Return the [X, Y] coordinate for the center point of the cell that contains the specified text.  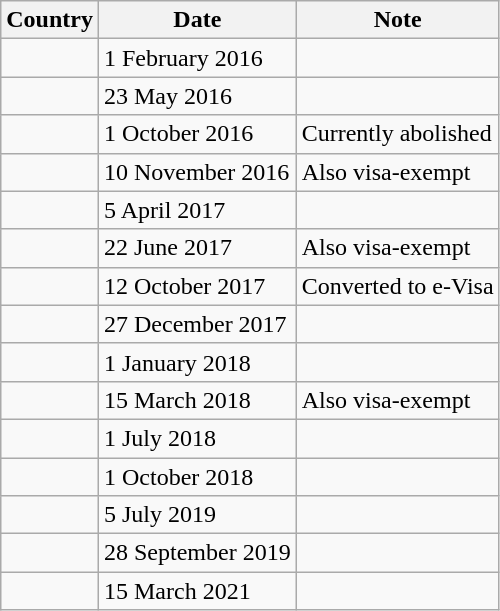
1 October 2018 [197, 477]
Converted to e-Visa [398, 286]
1 July 2018 [197, 438]
5 April 2017 [197, 210]
1 February 2016 [197, 58]
Country [50, 20]
5 July 2019 [197, 515]
1 January 2018 [197, 362]
1 October 2016 [197, 134]
27 December 2017 [197, 324]
12 October 2017 [197, 286]
Date [197, 20]
28 September 2019 [197, 553]
Note [398, 20]
22 June 2017 [197, 248]
15 March 2021 [197, 591]
23 May 2016 [197, 96]
15 March 2018 [197, 400]
Currently abolished [398, 134]
10 November 2016 [197, 172]
